Identify which cell holds the provided text, then report its (x, y) central coordinate. 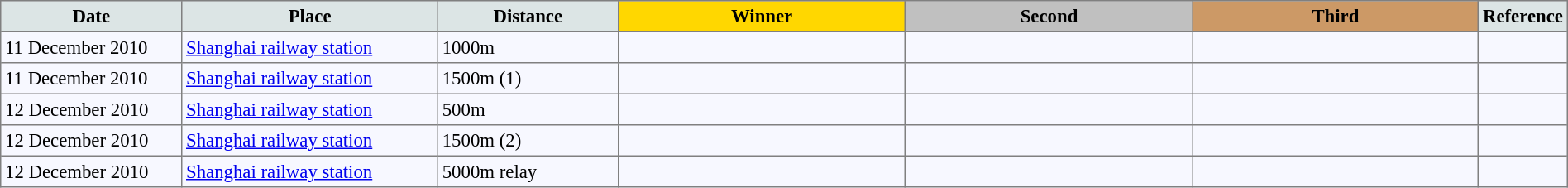
500m (528, 109)
5000m relay (528, 171)
1500m (1) (528, 79)
1500m (2) (528, 141)
Second (1049, 17)
Distance (528, 17)
Date (91, 17)
Winner (762, 17)
1000m (528, 47)
Reference (1523, 17)
Third (1336, 17)
Place (310, 17)
